Return the (x, y) coordinate for the center point of the cell that contains the specified text.  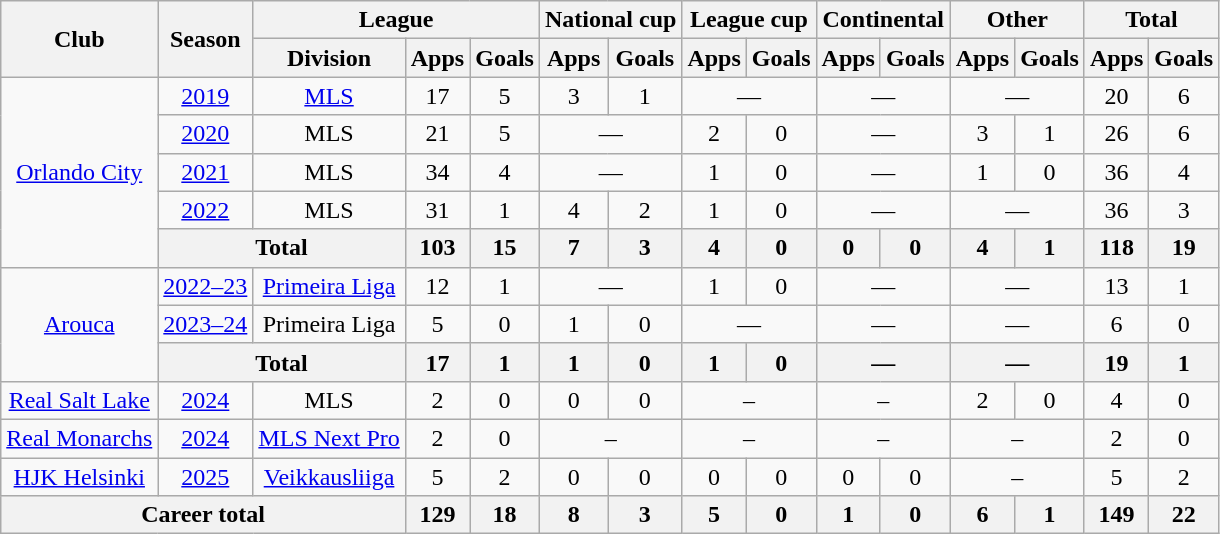
129 (437, 515)
Other (1017, 20)
2022 (206, 210)
League (396, 20)
7 (573, 248)
2021 (206, 172)
15 (505, 248)
103 (437, 248)
2023–24 (206, 324)
National cup (610, 20)
Career total (204, 515)
12 (437, 286)
Veikkausliiga (329, 477)
2019 (206, 96)
26 (1116, 134)
13 (1116, 286)
2022–23 (206, 286)
Division (329, 58)
Continental (883, 20)
8 (573, 515)
Arouca (80, 324)
118 (1116, 248)
22 (1184, 515)
31 (437, 210)
MLS Next Pro (329, 438)
HJK Helsinki (80, 477)
2020 (206, 134)
Real Monarchs (80, 438)
149 (1116, 515)
21 (437, 134)
2025 (206, 477)
Season (206, 39)
Club (80, 39)
34 (437, 172)
League cup (749, 20)
Real Salt Lake (80, 400)
Orlando City (80, 172)
18 (505, 515)
20 (1116, 96)
